Detect which cell encompasses the target text, then output its [x, y] center coordinate. 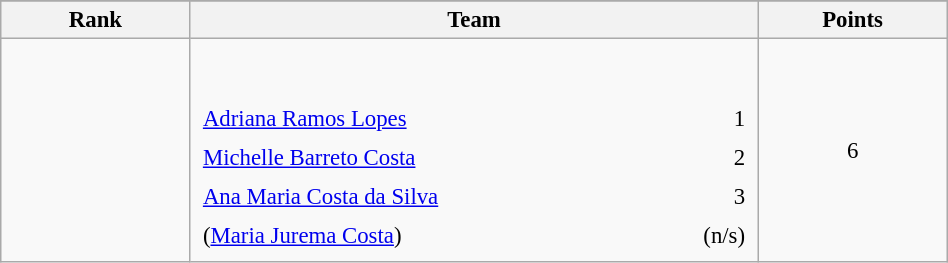
(n/s) [702, 236]
(Maria Jurema Costa) [425, 236]
Adriana Ramos Lopes [425, 119]
Rank [96, 20]
6 [852, 151]
Michelle Barreto Costa [425, 158]
Team [474, 20]
Adriana Ramos Lopes 1 Michelle Barreto Costa 2 Ana Maria Costa da Silva 3 (Maria Jurema Costa) (n/s) [474, 151]
3 [702, 197]
Points [852, 20]
1 [702, 119]
Ana Maria Costa da Silva [425, 197]
2 [702, 158]
